Provide the (x, y) coordinate of the cell's center where the given text is located.  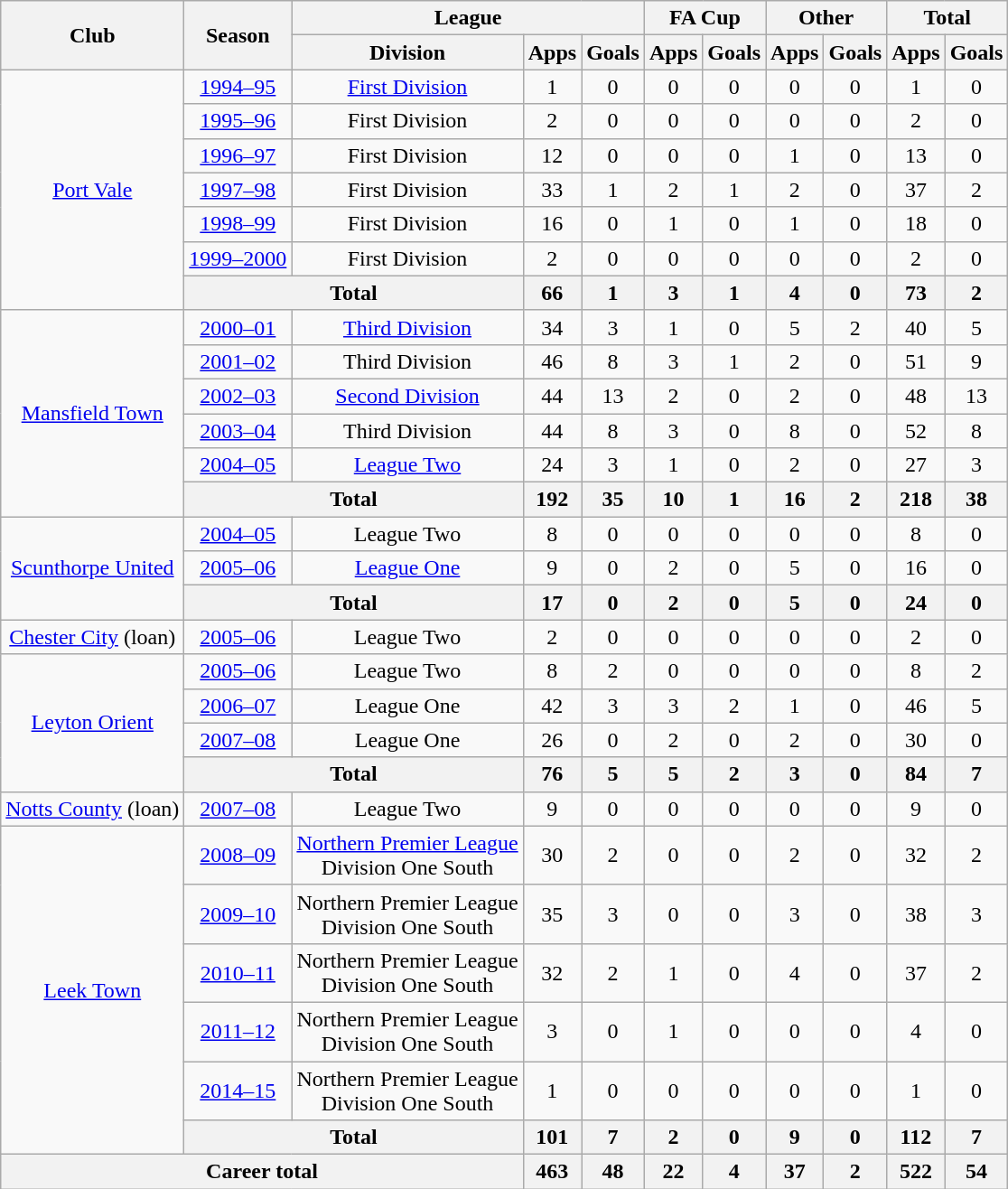
1999–2000 (238, 258)
40 (916, 327)
27 (916, 465)
2001–02 (238, 361)
Season (238, 35)
1994–95 (238, 87)
10 (673, 500)
26 (552, 740)
Division (407, 52)
2003–04 (238, 431)
54 (976, 1172)
1998–99 (238, 224)
Second Division (407, 396)
218 (916, 500)
Club (92, 35)
1995–96 (238, 121)
34 (552, 327)
18 (916, 224)
League (468, 18)
Leek Town (92, 990)
42 (552, 706)
Other (826, 18)
101 (552, 1138)
Chester City (loan) (92, 637)
2010–11 (238, 972)
2011–12 (238, 1032)
51 (916, 361)
52 (916, 431)
12 (552, 155)
2000–01 (238, 327)
2014–15 (238, 1090)
76 (552, 774)
1996–97 (238, 155)
Career total (262, 1172)
192 (552, 500)
17 (552, 603)
FA Cup (705, 18)
Mansfield Town (92, 413)
2006–07 (238, 706)
463 (552, 1172)
Scunthorpe United (92, 568)
66 (552, 293)
2002–03 (238, 396)
1997–98 (238, 190)
Notts County (loan) (92, 809)
33 (552, 190)
2008–09 (238, 855)
112 (916, 1138)
2009–10 (238, 914)
73 (916, 293)
522 (916, 1172)
Port Vale (92, 190)
Leyton Orient (92, 723)
84 (916, 774)
22 (673, 1172)
